Return [X, Y] of the center of cell containing provided text 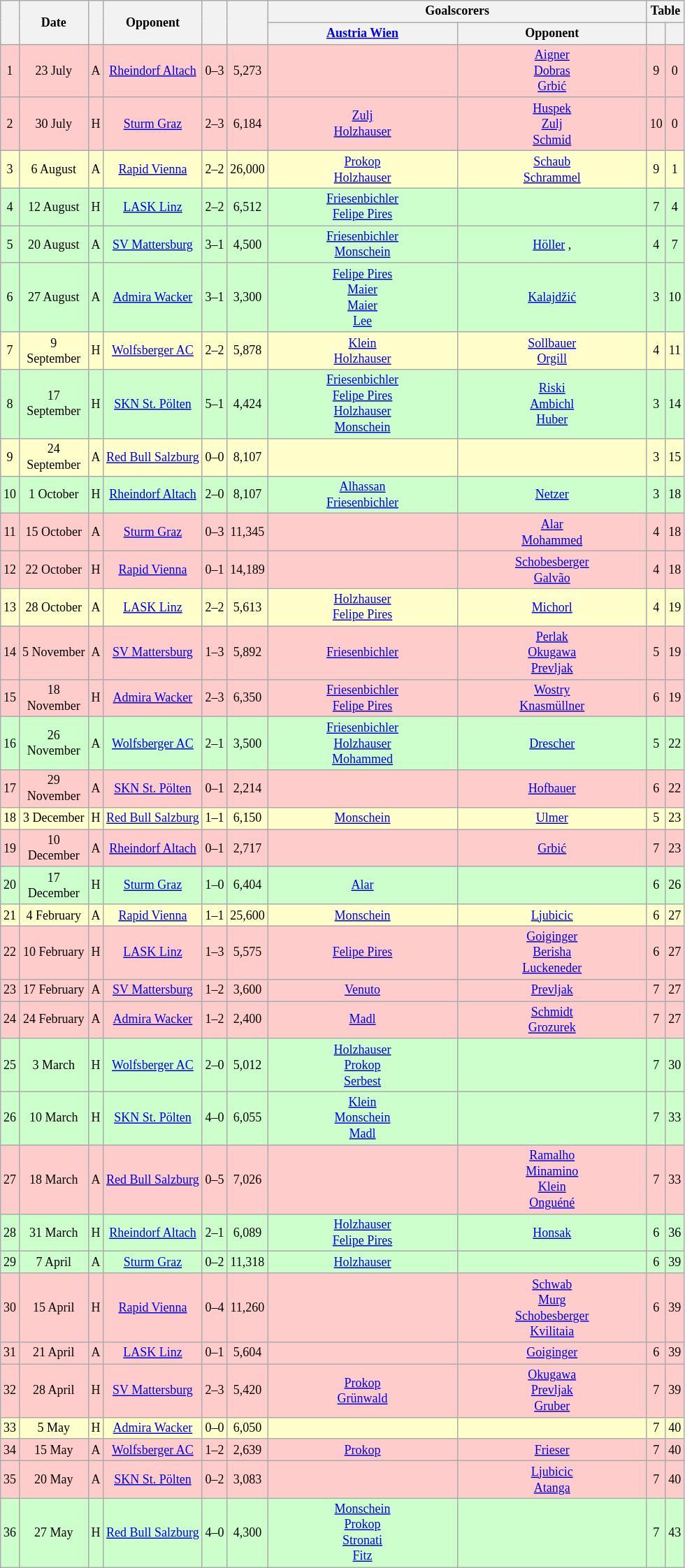
Holzhauser Prokop Serbest [362, 1065]
15 May [53, 1449]
Riski Ambichl Huber [552, 404]
6,050 [247, 1428]
5,878 [247, 351]
Prevljak [552, 989]
32 [10, 1391]
Friesenbichler Monschein [362, 245]
3,500 [247, 743]
15 April [53, 1308]
Okugawa Prevljak Gruber [552, 1391]
Hofbauer [552, 789]
Honsak [552, 1233]
Klein Monschein Madl [362, 1118]
13 [10, 607]
Goalscorers [457, 11]
22 October [53, 569]
5 November [53, 653]
Aigner Dobras Grbić [552, 71]
Höller , [552, 245]
4,300 [247, 1533]
Austria Wien [362, 34]
25 [10, 1065]
5,604 [247, 1353]
Felipe Pires Maier Maier Lee [362, 298]
12 [10, 569]
18 November [53, 698]
Alar [362, 885]
28 [10, 1233]
Goiginger [552, 1353]
Zulj Holzhauser [362, 124]
3 March [53, 1065]
28 October [53, 607]
2,214 [247, 789]
7,026 [247, 1179]
29 [10, 1262]
43 [675, 1533]
7 April [53, 1262]
31 March [53, 1233]
Schmidt Grozurek [552, 1020]
2,400 [247, 1020]
24 February [53, 1020]
26,000 [247, 169]
25,600 [247, 915]
4,424 [247, 404]
5,420 [247, 1391]
26 November [53, 743]
31 [10, 1353]
Venuto [362, 989]
Date [53, 22]
Friesenbichler Felipe Pires Holzhauser Monschein [362, 404]
17 September [53, 404]
34 [10, 1449]
10 March [53, 1118]
Michorl [552, 607]
27 August [53, 298]
4,500 [247, 245]
Alhassan Friesenbichler [362, 495]
29 November [53, 789]
17 February [53, 989]
20 [10, 885]
10 February [53, 952]
5,613 [247, 607]
3,300 [247, 298]
Grbić [552, 848]
2 [10, 124]
11,345 [247, 532]
Holzhauser [362, 1262]
Alar Mohammed [552, 532]
0–5 [215, 1179]
35 [10, 1479]
Huspek Zulj Schmid [552, 124]
Prokop [362, 1449]
10 December [53, 848]
24 September [53, 457]
Madl [362, 1020]
Ljubicic [552, 915]
6,150 [247, 819]
11,260 [247, 1308]
Sollbauer Orgill [552, 351]
21 [10, 915]
30 July [53, 124]
6,089 [247, 1233]
21 April [53, 1353]
5–1 [215, 404]
Ramalho Minamino Klein Onguéné [552, 1179]
23 July [53, 71]
11,318 [247, 1262]
3 December [53, 819]
Felipe Pires [362, 952]
0–4 [215, 1308]
20 May [53, 1479]
Kalajdžić [552, 298]
Ljubicic Atanga [552, 1479]
Klein Holzhauser [362, 351]
2,639 [247, 1449]
9 September [53, 351]
5 May [53, 1428]
3,600 [247, 989]
27 May [53, 1533]
6,404 [247, 885]
8 [10, 404]
Schwab Murg Schobesberger Kvilitaia [552, 1308]
6,350 [247, 698]
3,083 [247, 1479]
Ulmer [552, 819]
Goiginger Berisha Luckeneder [552, 952]
2,717 [247, 848]
Table [665, 11]
14,189 [247, 569]
Schaub Schrammel [552, 169]
12 August [53, 207]
5,012 [247, 1065]
Monschein Prokop Stronati Fitz [362, 1533]
Prokop Grünwald [362, 1391]
20 August [53, 245]
24 [10, 1020]
Perlak Okugawa Prevljak [552, 653]
18 March [53, 1179]
Wostry Knasmüllner [552, 698]
6,512 [247, 207]
Prokop Holzhauser [362, 169]
6 August [53, 169]
5,892 [247, 653]
Friesenbichler Holzhauser Mohammed [362, 743]
17 [10, 789]
17 December [53, 885]
Frieser [552, 1449]
4 February [53, 915]
Drescher [552, 743]
5,273 [247, 71]
28 April [53, 1391]
1–0 [215, 885]
Netzer [552, 495]
5,575 [247, 952]
15 October [53, 532]
1 October [53, 495]
16 [10, 743]
Schobesberger Galvão [552, 569]
6,055 [247, 1118]
6,184 [247, 124]
Friesenbichler [362, 653]
